Extract the (X, Y) coordinate from the center of the cell holding the provided text.  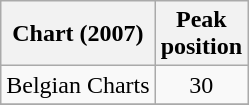
Peakposition (201, 34)
30 (201, 85)
Belgian Charts (78, 85)
Chart (2007) (78, 34)
